Scan for the cell matching the given text and deliver its (x, y) coordinate at center. 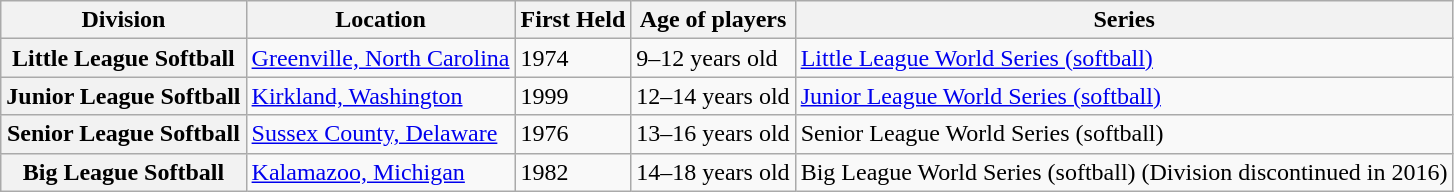
Kirkland, Washington (380, 96)
Junior League World Series (softball) (1124, 96)
Big League World Series (softball) (Division discontinued in 2016) (1124, 172)
Division (124, 20)
9–12 years old (713, 58)
1976 (573, 134)
Age of players (713, 20)
Sussex County, Delaware (380, 134)
Little League Softball (124, 58)
1999 (573, 96)
Big League Softball (124, 172)
Kalamazoo, Michigan (380, 172)
First Held (573, 20)
Senior League Softball (124, 134)
13–16 years old (713, 134)
14–18 years old (713, 172)
Greenville, North Carolina (380, 58)
Location (380, 20)
1974 (573, 58)
Little League World Series (softball) (1124, 58)
12–14 years old (713, 96)
Senior League World Series (softball) (1124, 134)
1982 (573, 172)
Junior League Softball (124, 96)
Series (1124, 20)
